Extract the (X, Y) coordinate from the center of the cell holding the provided text.  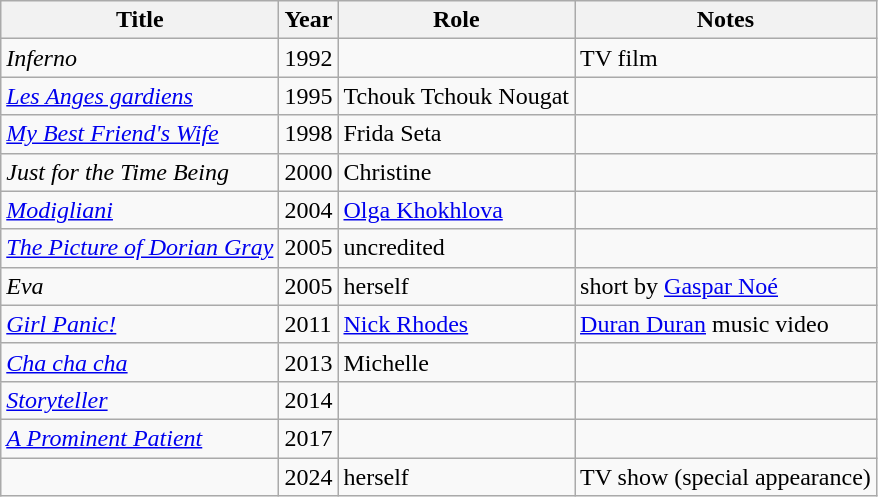
1995 (308, 96)
1998 (308, 134)
TV show (special appearance) (726, 477)
Cha cha cha (140, 362)
Storyteller (140, 400)
1992 (308, 58)
Nick Rhodes (456, 324)
Notes (726, 20)
2024 (308, 477)
2011 (308, 324)
short by Gaspar Noé (726, 286)
The Picture of Dorian Gray (140, 248)
Title (140, 20)
A Prominent Patient (140, 438)
Duran Duran music video (726, 324)
Modigliani (140, 210)
Year (308, 20)
Michelle (456, 362)
Christine (456, 172)
2013 (308, 362)
Olga Khokhlova (456, 210)
Frida Seta (456, 134)
Les Anges gardiens (140, 96)
Eva (140, 286)
TV film (726, 58)
My Best Friend's Wife (140, 134)
2000 (308, 172)
2014 (308, 400)
Tchouk Tchouk Nougat (456, 96)
2017 (308, 438)
uncredited (456, 248)
Just for the Time Being (140, 172)
Role (456, 20)
Inferno (140, 58)
Girl Panic! (140, 324)
2004 (308, 210)
